Extract the (X, Y) coordinate from the center of the cell holding the provided text.  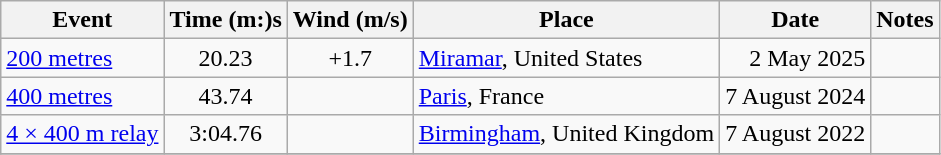
2 May 2025 (796, 58)
Birmingham, United Kingdom (566, 134)
Miramar, United States (566, 58)
Place (566, 20)
7 August 2024 (796, 96)
Event (82, 20)
Paris, France (566, 96)
Time (m:)s (226, 20)
43.74 (226, 96)
7 August 2022 (796, 134)
400 metres (82, 96)
20.23 (226, 58)
3:04.76 (226, 134)
Notes (905, 20)
200 metres (82, 58)
+1.7 (350, 58)
4 × 400 m relay (82, 134)
Date (796, 20)
Wind (m/s) (350, 20)
